For the text-containing cell, return its midpoint in [X, Y] coordinate format. 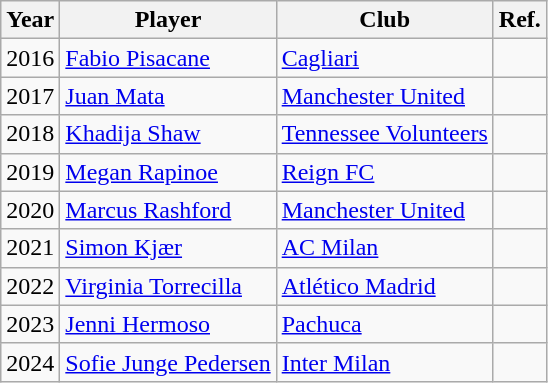
Fabio Pisacane [168, 58]
Cagliari [384, 58]
Reign FC [384, 172]
Virginia Torrecilla [168, 286]
Player [168, 20]
2021 [30, 248]
2020 [30, 210]
2019 [30, 172]
2017 [30, 96]
Megan Rapinoe [168, 172]
Pachuca [384, 324]
Simon Kjær [168, 248]
Year [30, 20]
Inter Milan [384, 362]
2024 [30, 362]
Club [384, 20]
Sofie Junge Pedersen [168, 362]
2016 [30, 58]
Jenni Hermoso [168, 324]
Khadija Shaw [168, 134]
2018 [30, 134]
Juan Mata [168, 96]
Marcus Rashford [168, 210]
Atlético Madrid [384, 286]
2022 [30, 286]
2023 [30, 324]
Ref. [520, 20]
AC Milan [384, 248]
Tennessee Volunteers [384, 134]
